Output the [x, y] coordinate of the center of the cell containing the given text.  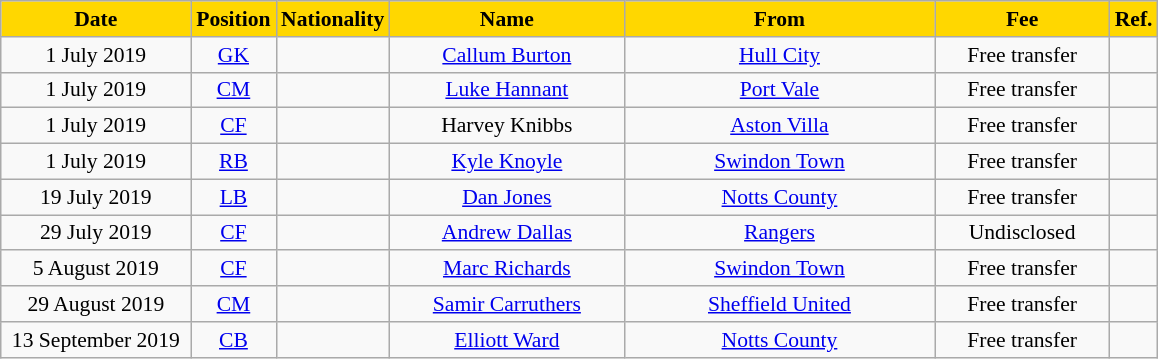
LB [234, 197]
Undisclosed [1022, 233]
Rangers [779, 233]
CB [234, 340]
Kyle Knoyle [506, 162]
Position [234, 19]
29 July 2019 [96, 233]
Andrew Dallas [506, 233]
Luke Hannant [506, 90]
Name [506, 19]
RB [234, 162]
Marc Richards [506, 269]
GK [234, 55]
From [779, 19]
29 August 2019 [96, 304]
Aston Villa [779, 126]
Ref. [1134, 19]
Sheffield United [779, 304]
13 September 2019 [96, 340]
Hull City [779, 55]
Nationality [332, 19]
Callum Burton [506, 55]
Dan Jones [506, 197]
Samir Carruthers [506, 304]
Date [96, 19]
5 August 2019 [96, 269]
Port Vale [779, 90]
19 July 2019 [96, 197]
Harvey Knibbs [506, 126]
Fee [1022, 19]
Elliott Ward [506, 340]
